Output the [X, Y] coordinate of the center of the cell containing the given text.  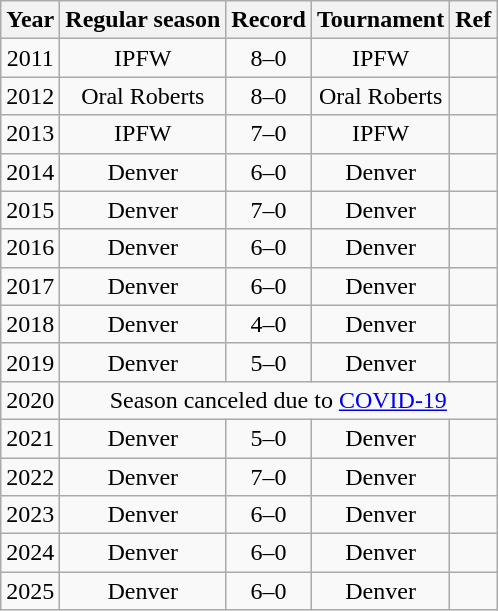
Record [269, 20]
Season canceled due to COVID-19 [278, 400]
2017 [30, 286]
2018 [30, 324]
Regular season [143, 20]
2022 [30, 477]
2021 [30, 438]
2016 [30, 248]
2011 [30, 58]
2014 [30, 172]
Year [30, 20]
2024 [30, 553]
Tournament [380, 20]
2019 [30, 362]
2020 [30, 400]
2013 [30, 134]
4–0 [269, 324]
2023 [30, 515]
2025 [30, 591]
2015 [30, 210]
Ref [474, 20]
2012 [30, 96]
